Scan for the cell matching the given text and deliver its (x, y) coordinate at center. 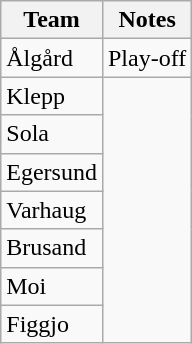
Klepp (52, 96)
Varhaug (52, 210)
Team (52, 20)
Play-off (146, 58)
Figgjo (52, 324)
Notes (146, 20)
Sola (52, 134)
Egersund (52, 172)
Brusand (52, 248)
Moi (52, 286)
Ålgård (52, 58)
